From the cell containing the given text, extract its center point as (X, Y) coordinate. 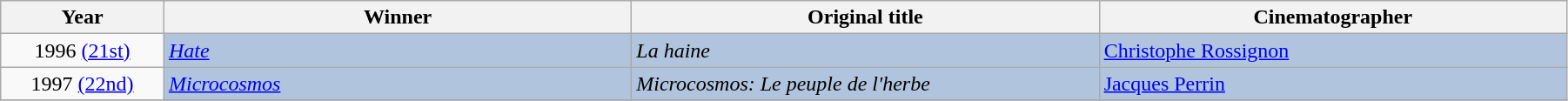
Original title (865, 17)
Year (83, 17)
Microcosmos: Le peuple de l'herbe (865, 84)
Jacques Perrin (1333, 84)
Winner (397, 17)
Christophe Rossignon (1333, 50)
Microcosmos (397, 84)
1996 (21st) (83, 50)
Hate (397, 50)
1997 (22nd) (83, 84)
La haine (865, 50)
Cinematographer (1333, 17)
